For the text-containing cell, return its midpoint in [x, y] coordinate format. 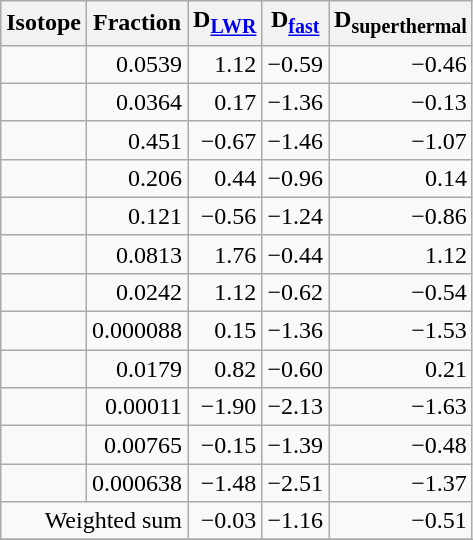
0.82 [225, 369]
−1.39 [296, 445]
−0.86 [400, 216]
−0.51 [400, 521]
0.000638 [136, 483]
0.0539 [136, 64]
−1.63 [400, 407]
0.0813 [136, 254]
0.17 [225, 102]
−2.13 [296, 407]
−0.56 [225, 216]
−1.24 [296, 216]
−0.15 [225, 445]
−2.51 [296, 483]
Fraction [136, 23]
−0.48 [400, 445]
−0.62 [296, 292]
−0.44 [296, 254]
0.15 [225, 331]
−0.46 [400, 64]
0.21 [400, 369]
−0.96 [296, 178]
0.0364 [136, 102]
−1.37 [400, 483]
0.0242 [136, 292]
−0.13 [400, 102]
−0.54 [400, 292]
−1.90 [225, 407]
0.121 [136, 216]
−1.53 [400, 331]
1.76 [225, 254]
−1.46 [296, 140]
Weighted sum [94, 521]
−0.59 [296, 64]
0.00765 [136, 445]
DLWR [225, 23]
−1.07 [400, 140]
0.14 [400, 178]
Dfast [296, 23]
0.44 [225, 178]
−0.03 [225, 521]
0.00011 [136, 407]
Isotope [44, 23]
0.451 [136, 140]
−1.16 [296, 521]
−0.60 [296, 369]
Dsuperthermal [400, 23]
0.206 [136, 178]
−1.48 [225, 483]
0.000088 [136, 331]
0.0179 [136, 369]
−0.67 [225, 140]
